Output the (X, Y) coordinate of the center of the cell containing the given text.  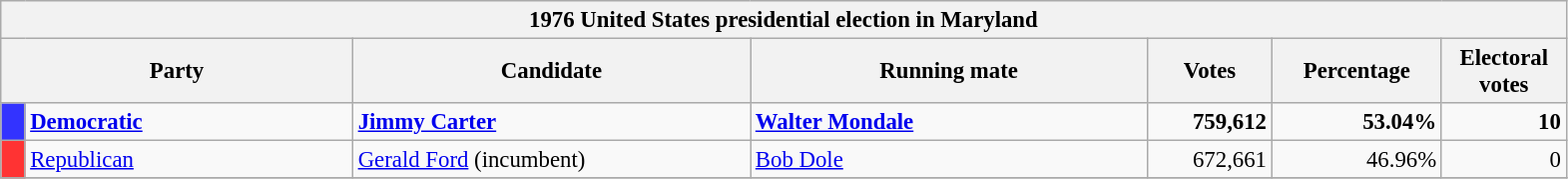
Jimmy Carter (551, 122)
759,612 (1210, 122)
Electoral votes (1503, 72)
Running mate (949, 72)
672,661 (1210, 160)
Republican (189, 160)
Party (178, 72)
46.96% (1356, 160)
Percentage (1356, 72)
Walter Mondale (949, 122)
Democratic (189, 122)
0 (1503, 160)
Gerald Ford (incumbent) (551, 160)
10 (1503, 122)
1976 United States presidential election in Maryland (784, 20)
Votes (1210, 72)
53.04% (1356, 122)
Candidate (551, 72)
Bob Dole (949, 160)
